Detect which cell encompasses the target text, then output its (x, y) center coordinate. 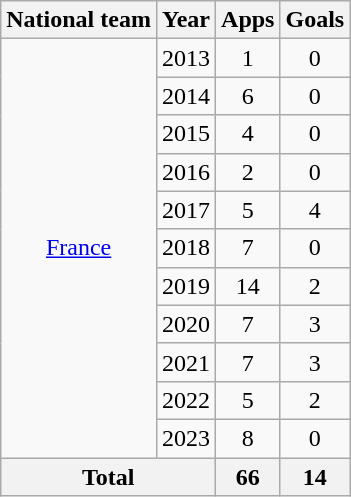
2020 (186, 324)
6 (248, 96)
2019 (186, 286)
2013 (186, 58)
Year (186, 20)
France (79, 248)
Apps (248, 20)
2014 (186, 96)
Goals (315, 20)
2021 (186, 362)
2016 (186, 172)
8 (248, 438)
2017 (186, 210)
2015 (186, 134)
National team (79, 20)
66 (248, 477)
1 (248, 58)
Total (108, 477)
2022 (186, 400)
2018 (186, 248)
2023 (186, 438)
